Return the (X, Y) coordinate for the center point of the cell that contains the specified text.  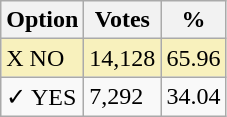
Votes (122, 20)
Option (42, 20)
34.04 (194, 97)
14,128 (122, 58)
✓ YES (42, 97)
7,292 (122, 97)
X NO (42, 58)
% (194, 20)
65.96 (194, 58)
